For the text-containing cell, return its midpoint in (x, y) coordinate format. 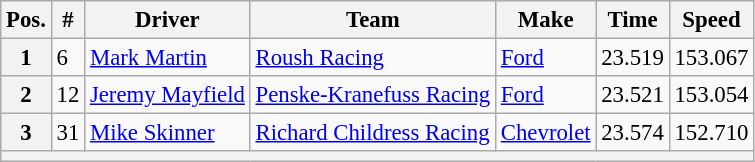
Roush Racing (372, 58)
31 (68, 133)
Driver (168, 20)
152.710 (712, 133)
153.054 (712, 95)
Jeremy Mayfield (168, 95)
Richard Childress Racing (372, 133)
Make (545, 20)
Mike Skinner (168, 133)
Penske-Kranefuss Racing (372, 95)
3 (26, 133)
1 (26, 58)
6 (68, 58)
Pos. (26, 20)
Mark Martin (168, 58)
Time (632, 20)
23.574 (632, 133)
Team (372, 20)
153.067 (712, 58)
Speed (712, 20)
12 (68, 95)
Chevrolet (545, 133)
# (68, 20)
2 (26, 95)
23.521 (632, 95)
23.519 (632, 58)
